Provide the [X, Y] coordinate of the cell's center where the given text is located.  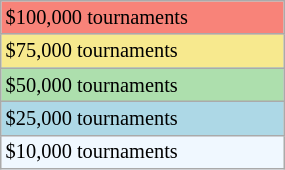
$25,000 tournaments [142, 118]
$100,000 tournaments [142, 17]
$10,000 tournaments [142, 152]
$75,000 tournaments [142, 51]
$50,000 tournaments [142, 85]
